Determine the (X, Y) coordinate at the center of the cell enclosing the given text.  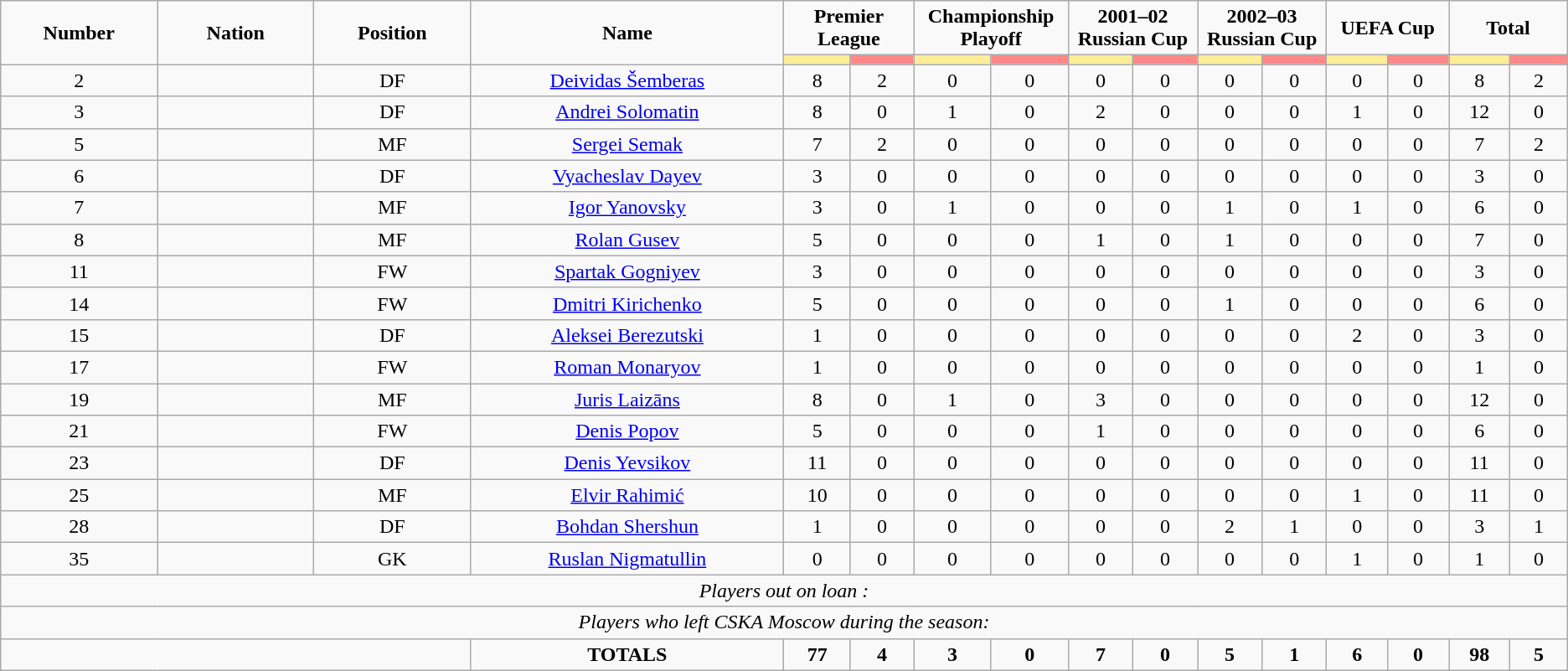
Denis Popov (627, 431)
Vyacheslav Dayev (627, 176)
35 (79, 559)
21 (79, 431)
Aleksei Berezutski (627, 335)
Igor Yanovsky (627, 208)
UEFA Cup (1388, 28)
Spartak Gogniyev (627, 271)
Andrei Solomatin (627, 112)
2002–03 Russian Cup (1262, 28)
Deividas Šemberas (627, 80)
Championship Playoff (991, 28)
Roman Monaryov (627, 367)
Total (1509, 28)
23 (79, 463)
4 (881, 654)
Elvir Rahimić (627, 495)
2001–02 Russian Cup (1132, 28)
77 (818, 654)
Sergei Semak (627, 144)
98 (1479, 654)
Rolan Gusev (627, 240)
Juris Laizāns (627, 400)
Players out on loan : (784, 591)
25 (79, 495)
Premier League (849, 28)
Position (392, 33)
17 (79, 367)
10 (818, 495)
TOTALS (627, 654)
14 (79, 303)
Ruslan Nigmatullin (627, 559)
Name (627, 33)
Bohdan Shershun (627, 527)
Nation (236, 33)
Number (79, 33)
Dmitri Kirichenko (627, 303)
28 (79, 527)
Players who left CSKA Moscow during the season: (784, 622)
GK (392, 559)
15 (79, 335)
Denis Yevsikov (627, 463)
19 (79, 400)
